Return (X, Y) of the center of cell containing provided text 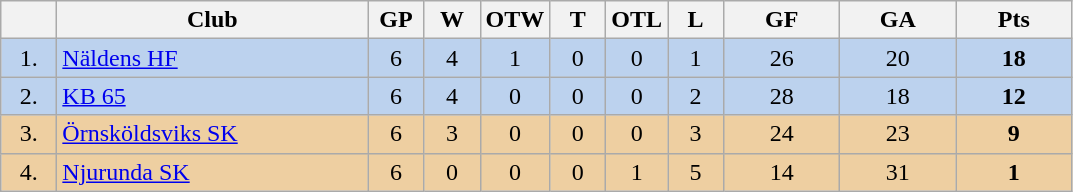
L (696, 20)
14 (782, 172)
20 (898, 58)
12 (1014, 96)
5 (696, 172)
OTL (637, 20)
Njurunda SK (212, 172)
W (452, 20)
3. (29, 134)
GF (782, 20)
24 (782, 134)
T (578, 20)
KB 65 (212, 96)
26 (782, 58)
9 (1014, 134)
Club (212, 20)
GA (898, 20)
2. (29, 96)
1. (29, 58)
OTW (515, 20)
28 (782, 96)
31 (898, 172)
Näldens HF (212, 58)
Pts (1014, 20)
4. (29, 172)
Örnsköldsviks SK (212, 134)
GP (396, 20)
23 (898, 134)
2 (696, 96)
